Provide the [X, Y] coordinate of the cell's center where the given text is located.  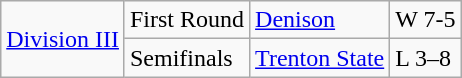
W 7-5 [426, 20]
Trenton State [320, 58]
Semifinals [186, 58]
Division III [63, 39]
L 3–8 [426, 58]
Denison [320, 20]
First Round [186, 20]
